Pinpoint the cell where the given text exists, returning its (x, y) midpoint coordinate. 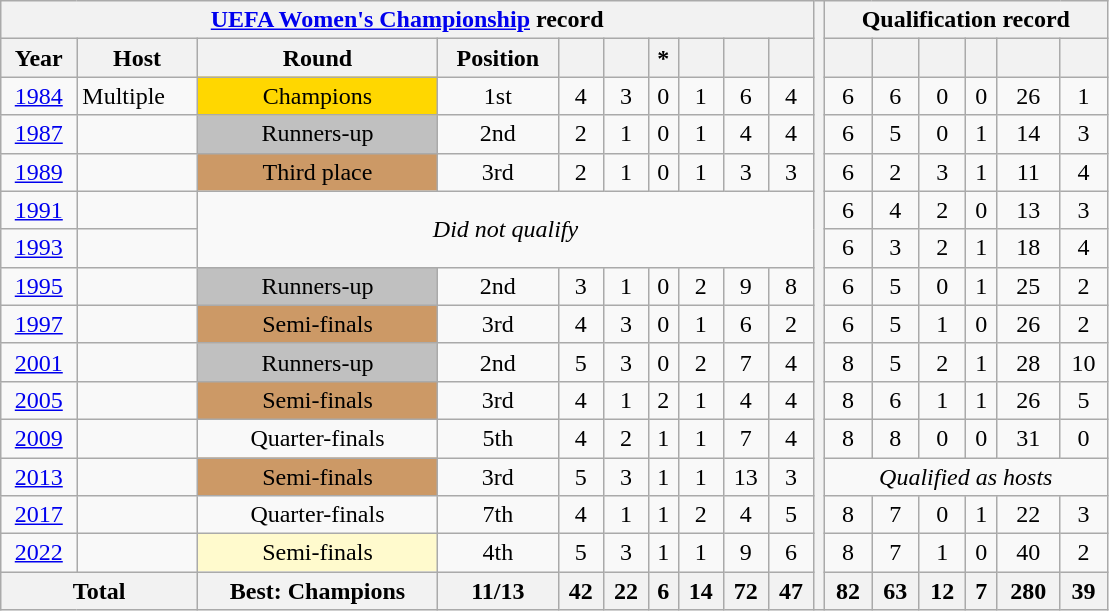
2013 (39, 477)
4th (498, 553)
1987 (39, 134)
2017 (39, 515)
63 (896, 591)
2005 (39, 400)
1984 (39, 96)
2022 (39, 553)
280 (1028, 591)
11/13 (498, 591)
Best: Champions (317, 591)
Multiple (138, 96)
2009 (39, 438)
UEFA Women's Championship record (408, 20)
42 (580, 591)
1997 (39, 324)
Qualification record (966, 20)
5th (498, 438)
1989 (39, 172)
82 (848, 591)
* (663, 58)
2001 (39, 362)
1st (498, 96)
Third place (317, 172)
10 (1084, 362)
Total (100, 591)
40 (1028, 553)
12 (942, 591)
11 (1028, 172)
18 (1028, 248)
1993 (39, 248)
Position (498, 58)
7th (498, 515)
31 (1028, 438)
47 (790, 591)
Host (138, 58)
Round (317, 58)
Year (39, 58)
1995 (39, 286)
1991 (39, 210)
Did not qualify (505, 229)
Champions (317, 96)
Qualified as hosts (966, 477)
39 (1084, 591)
28 (1028, 362)
72 (746, 591)
25 (1028, 286)
